Extract the [X, Y] coordinate from the center of the cell holding the provided text.  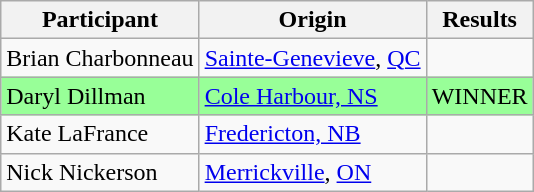
Kate LaFrance [100, 134]
Cole Harbour, NS [312, 96]
Nick Nickerson [100, 172]
Fredericton, NB [312, 134]
Merrickville, ON [312, 172]
Brian Charbonneau [100, 58]
Results [480, 20]
WINNER [480, 96]
Daryl Dillman [100, 96]
Sainte-Genevieve, QC [312, 58]
Participant [100, 20]
Origin [312, 20]
